Find where the given text appears and provide that cell's center as (x, y) coordinate. 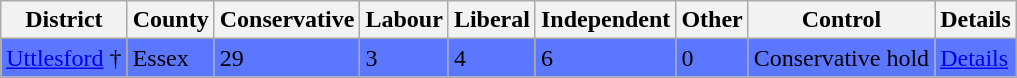
Liberal (492, 20)
0 (712, 58)
6 (605, 58)
Control (841, 20)
Labour (404, 20)
3 (404, 58)
Uttlesford † (64, 58)
4 (492, 58)
Conservative (287, 20)
29 (287, 58)
Essex (170, 58)
County (170, 20)
District (64, 20)
Conservative hold (841, 58)
Independent (605, 20)
Other (712, 20)
